Search for the cell housing the specified text and yield its [x, y] center coordinate. 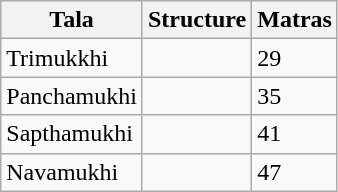
47 [295, 172]
Panchamukhi [72, 96]
Navamukhi [72, 172]
Structure [196, 20]
Trimukkhi [72, 58]
Matras [295, 20]
Tala [72, 20]
Sapthamukhi [72, 134]
29 [295, 58]
35 [295, 96]
41 [295, 134]
